Return (x, y) of the center of cell containing provided text 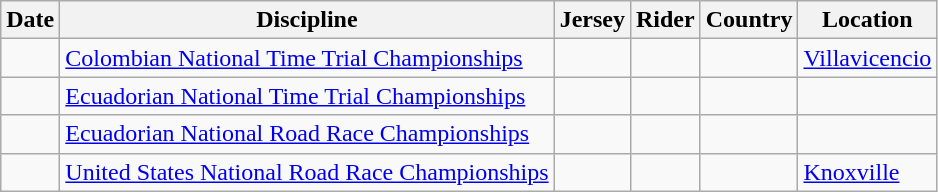
Country (749, 20)
Rider (665, 20)
United States National Road Race Championships (307, 172)
Location (868, 20)
Date (30, 20)
Knoxville (868, 172)
Ecuadorian National Time Trial Championships (307, 96)
Jersey (592, 20)
Discipline (307, 20)
Ecuadorian National Road Race Championships (307, 134)
Villavicencio (868, 58)
Colombian National Time Trial Championships (307, 58)
